Pinpoint the cell where the given text exists, returning its [X, Y] midpoint coordinate. 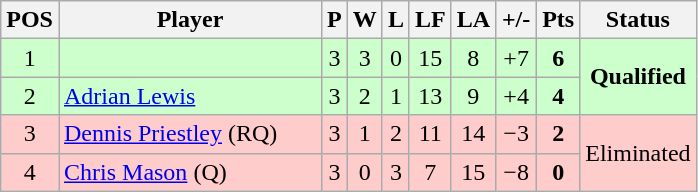
9 [473, 96]
−3 [516, 134]
+/- [516, 20]
P [335, 20]
Pts [558, 20]
LA [473, 20]
6 [558, 58]
13 [430, 96]
Qualified [638, 77]
Dennis Priestley (RQ) [190, 134]
Status [638, 20]
W [364, 20]
L [396, 20]
+4 [516, 96]
8 [473, 58]
POS [30, 20]
14 [473, 134]
+7 [516, 58]
7 [430, 172]
Chris Mason (Q) [190, 172]
Adrian Lewis [190, 96]
Eliminated [638, 153]
Player [190, 20]
11 [430, 134]
−8 [516, 172]
LF [430, 20]
